Return the (x, y) coordinate for the center point of the cell that contains the specified text.  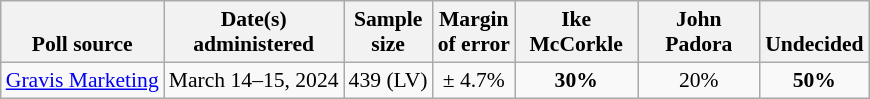
Samplesize (388, 32)
JohnPadora (700, 32)
March 14–15, 2024 (254, 80)
Undecided (814, 32)
Marginof error (474, 32)
20% (700, 80)
Date(s)administered (254, 32)
439 (LV) (388, 80)
Gravis Marketing (82, 80)
Poll source (82, 32)
30% (576, 80)
IkeMcCorkle (576, 32)
50% (814, 80)
± 4.7% (474, 80)
